Find where the given text appears and provide that cell's center as [X, Y] coordinate. 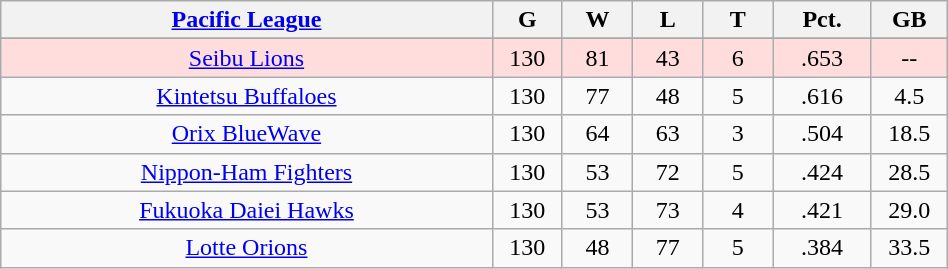
63 [668, 134]
4.5 [909, 96]
.653 [822, 58]
Seibu Lions [246, 58]
-- [909, 58]
.616 [822, 96]
G [527, 20]
Orix BlueWave [246, 134]
Kintetsu Buffaloes [246, 96]
W [597, 20]
.384 [822, 248]
GB [909, 20]
Pct. [822, 20]
Fukuoka Daiei Hawks [246, 210]
43 [668, 58]
28.5 [909, 172]
Nippon-Ham Fighters [246, 172]
81 [597, 58]
Pacific League [246, 20]
33.5 [909, 248]
T [738, 20]
3 [738, 134]
73 [668, 210]
72 [668, 172]
29.0 [909, 210]
.504 [822, 134]
18.5 [909, 134]
.424 [822, 172]
64 [597, 134]
Lotte Orions [246, 248]
L [668, 20]
.421 [822, 210]
4 [738, 210]
6 [738, 58]
